Determine the (x, y) coordinate at the center of the cell enclosing the given text.  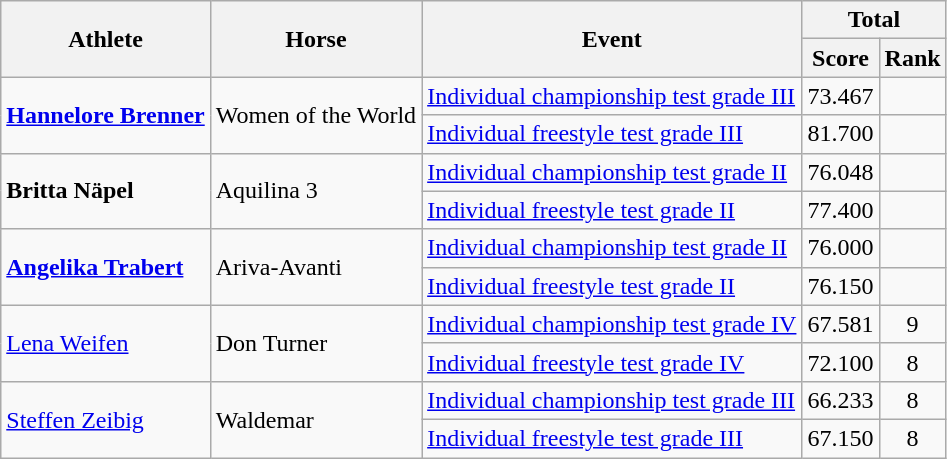
Waldemar (316, 419)
Horse (316, 39)
72.100 (840, 362)
Britta Näpel (106, 191)
76.048 (840, 172)
9 (912, 324)
Aquilina 3 (316, 191)
67.150 (840, 438)
Total (874, 20)
Individual championship test grade IV (612, 324)
Rank (912, 58)
77.400 (840, 210)
Hannelore Brenner (106, 115)
Angelika Trabert (106, 267)
Athlete (106, 39)
Ariva-Avanti (316, 267)
Women of the World (316, 115)
Lena Weifen (106, 343)
76.150 (840, 286)
66.233 (840, 400)
Individual freestyle test grade IV (612, 362)
Steffen Zeibig (106, 419)
67.581 (840, 324)
Event (612, 39)
Don Turner (316, 343)
Score (840, 58)
81.700 (840, 134)
73.467 (840, 96)
76.000 (840, 248)
